Extract the [X, Y] coordinate from the center of the cell holding the provided text.  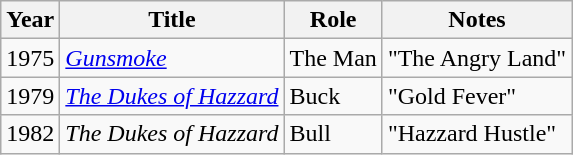
Notes [476, 20]
1979 [30, 96]
"Gold Fever" [476, 96]
Role [333, 20]
1975 [30, 58]
"Hazzard Hustle" [476, 134]
Title [172, 20]
Year [30, 20]
Buck [333, 96]
Bull [333, 134]
"The Angry Land" [476, 58]
1982 [30, 134]
The Man [333, 58]
Gunsmoke [172, 58]
